For the text-containing cell, return its midpoint in (X, Y) coordinate format. 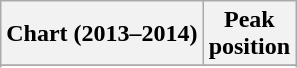
Peakposition (249, 34)
Chart (2013–2014) (102, 34)
